Extract the [X, Y] coordinate from the center of the cell holding the provided text.  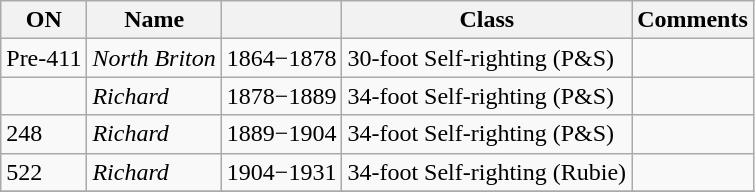
Comments [693, 20]
Pre-411 [44, 58]
1878−1889 [282, 96]
North Briton [154, 58]
Name [154, 20]
248 [44, 134]
ON [44, 20]
1864−1878 [282, 58]
1904−1931 [282, 172]
Class [487, 20]
30-foot Self-righting (P&S) [487, 58]
522 [44, 172]
34-foot Self-righting (Rubie) [487, 172]
1889−1904 [282, 134]
